Determine the [x, y] coordinate at the center of the cell enclosing the given text.  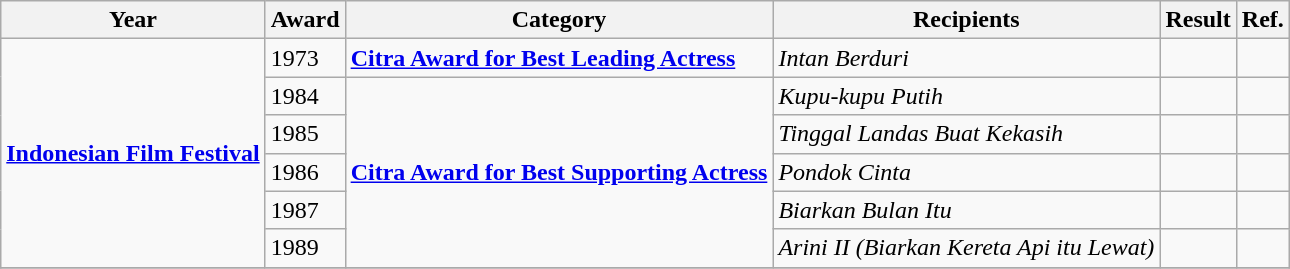
Recipients [966, 20]
Ref. [1262, 20]
Category [559, 20]
Citra Award for Best Supporting Actress [559, 172]
Pondok Cinta [966, 172]
Intan Berduri [966, 58]
1989 [305, 248]
Indonesian Film Festival [133, 153]
1973 [305, 58]
Arini II (Biarkan Kereta Api itu Lewat) [966, 248]
1984 [305, 96]
Year [133, 20]
1985 [305, 134]
1986 [305, 172]
Tinggal Landas Buat Kekasih [966, 134]
Biarkan Bulan Itu [966, 210]
Award [305, 20]
1987 [305, 210]
Result [1198, 20]
Citra Award for Best Leading Actress [559, 58]
Kupu-kupu Putih [966, 96]
